Find where the given text appears and provide that cell's center as (X, Y) coordinate. 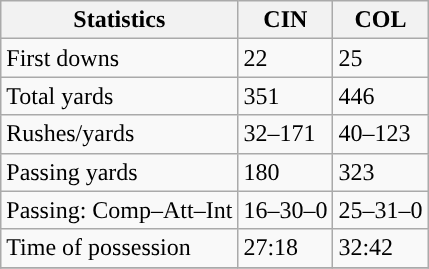
Time of possession (120, 248)
40–123 (380, 134)
323 (380, 172)
180 (286, 172)
Total yards (120, 96)
Passing: Comp–Att–Int (120, 210)
22 (286, 58)
Rushes/yards (120, 134)
446 (380, 96)
Passing yards (120, 172)
25–31–0 (380, 210)
27:18 (286, 248)
351 (286, 96)
25 (380, 58)
CIN (286, 20)
Statistics (120, 20)
32:42 (380, 248)
First downs (120, 58)
16–30–0 (286, 210)
32–171 (286, 134)
COL (380, 20)
